From the cell containing the given text, extract its center point as [x, y] coordinate. 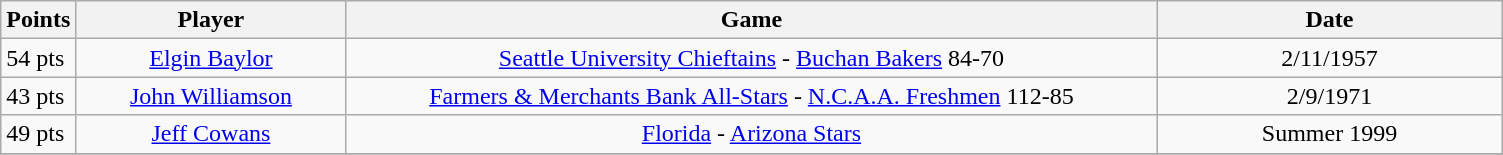
Florida - Arizona Stars [752, 134]
Summer 1999 [1330, 134]
43 pts [38, 96]
Game [752, 20]
Farmers & Merchants Bank All-Stars - N.C.A.A. Freshmen 112-85 [752, 96]
Date [1330, 20]
Seattle University Chieftains - Buchan Bakers 84-70 [752, 58]
Jeff Cowans [211, 134]
2/11/1957 [1330, 58]
49 pts [38, 134]
John Williamson [211, 96]
Elgin Baylor [211, 58]
Player [211, 20]
Points [38, 20]
54 pts [38, 58]
2/9/1971 [1330, 96]
